Detect which cell encompasses the target text, then output its (X, Y) center coordinate. 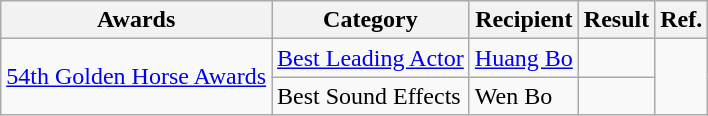
Category (371, 20)
Ref. (682, 20)
Awards (136, 20)
Best Leading Actor (371, 58)
54th Golden Horse Awards (136, 77)
Huang Bo (524, 58)
Recipient (524, 20)
Result (616, 20)
Wen Bo (524, 96)
Best Sound Effects (371, 96)
